Provide the (x, y) coordinate of the cell's center where the given text is located.  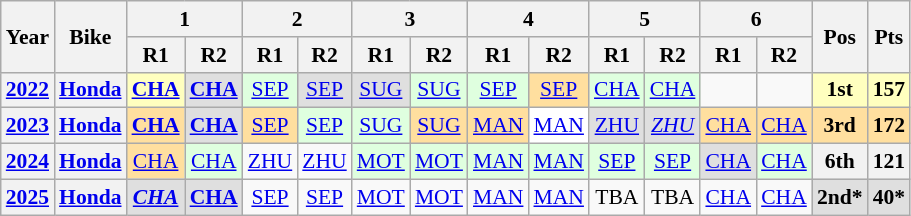
5 (644, 19)
6th (840, 162)
3rd (840, 126)
121 (890, 162)
172 (890, 126)
157 (890, 90)
2nd* (840, 197)
2023 (28, 126)
2025 (28, 197)
4 (528, 19)
2 (298, 19)
1 (185, 19)
Pos (840, 36)
Pts (890, 36)
2024 (28, 162)
3 (410, 19)
Bike (90, 36)
40* (890, 197)
Year (28, 36)
6 (756, 19)
2022 (28, 90)
1st (840, 90)
